Scan for the cell matching the given text and deliver its (X, Y) coordinate at center. 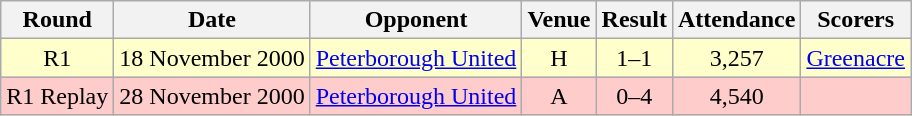
Round (58, 20)
Greenacre (856, 58)
3,257 (736, 58)
Scorers (856, 20)
Venue (559, 20)
A (559, 96)
Date (212, 20)
R1 (58, 58)
H (559, 58)
18 November 2000 (212, 58)
R1 Replay (58, 96)
0–4 (634, 96)
Opponent (416, 20)
4,540 (736, 96)
1–1 (634, 58)
Attendance (736, 20)
Result (634, 20)
28 November 2000 (212, 96)
